Search for the cell housing the specified text and yield its [x, y] center coordinate. 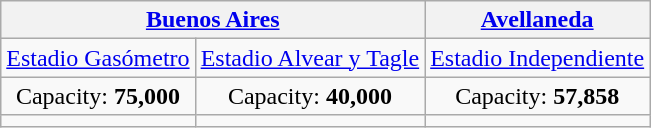
Capacity: 40,000 [310, 96]
Capacity: 75,000 [98, 96]
Estadio Alvear y Tagle [310, 58]
Estadio Independiente [538, 58]
Avellaneda [538, 20]
Estadio Gasómetro [98, 58]
Capacity: 57,858 [538, 96]
Buenos Aires [213, 20]
